Output the [x, y] coordinate of the center of the cell containing the given text.  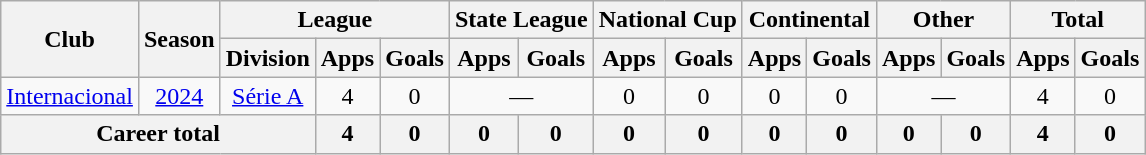
National Cup [668, 20]
Other [943, 20]
Série A [268, 96]
Career total [158, 134]
State League [521, 20]
Total [1078, 20]
League [334, 20]
Club [70, 39]
Continental [809, 20]
Internacional [70, 96]
Season [179, 39]
2024 [179, 96]
Division [268, 58]
